Scan for the cell matching the given text and deliver its (x, y) coordinate at center. 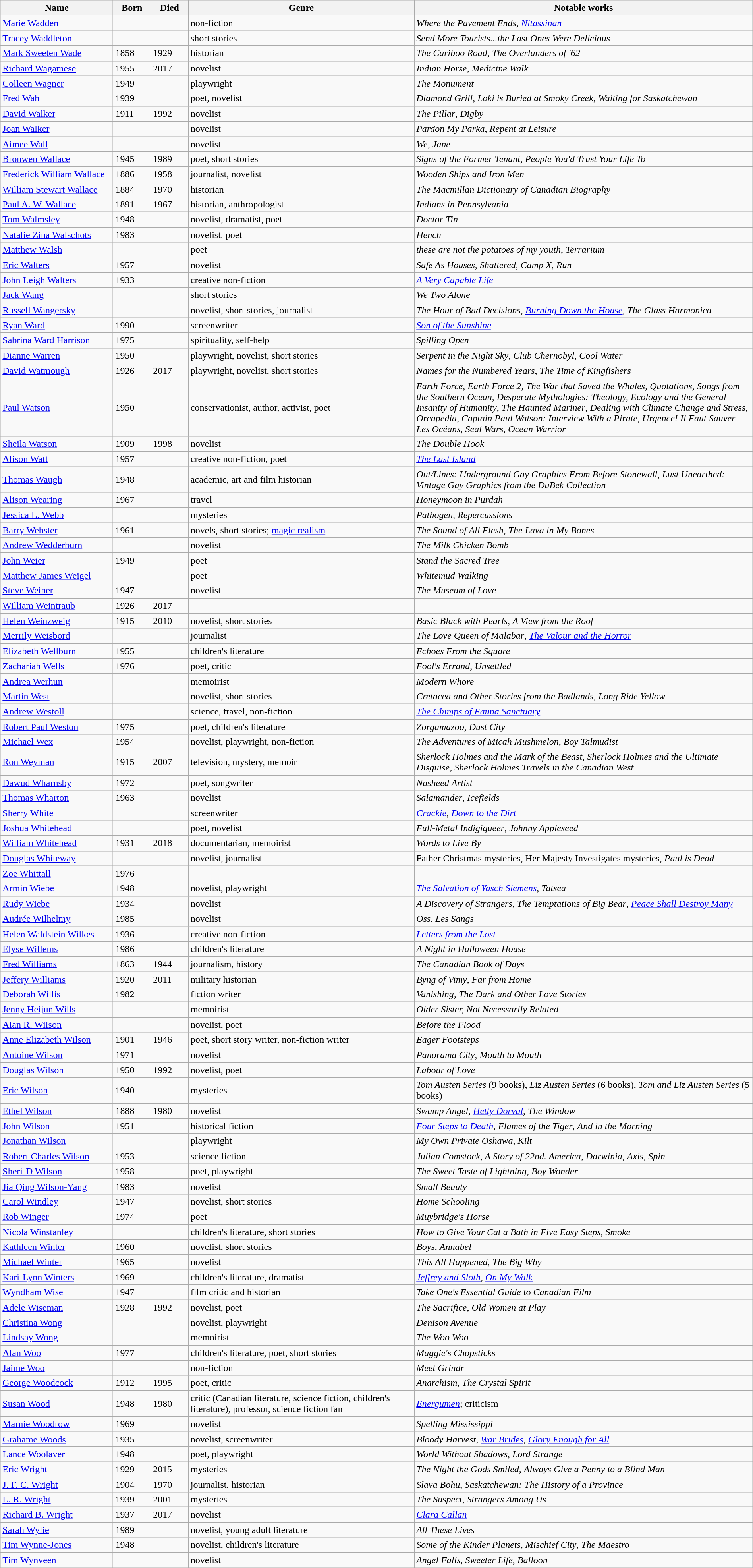
novelist, journalist (301, 858)
fiction writer (301, 994)
Father Christmas mysteries, Her Majesty Investigates mysteries, Paul is Dead (584, 858)
Alan Woo (57, 1353)
Merrily Weisbord (57, 636)
Ron Weyman (57, 763)
Thomas Wharton (57, 798)
1937 (132, 1515)
2011 (170, 979)
historian, anthropologist (301, 205)
Elyse Willems (57, 949)
1963 (132, 798)
Eric Wilson (57, 1091)
children's literature, poet, short stories (301, 1353)
Echoes From the Square (584, 651)
Lindsay Wong (57, 1338)
Elizabeth Wellburn (57, 651)
1946 (170, 1040)
2001 (170, 1500)
The Pillar, Digby (584, 114)
The Last Island (584, 459)
documentarian, memoirist (301, 843)
journalist, historian (301, 1484)
Antoine Wilson (57, 1055)
Fool's Errand, Unsettled (584, 666)
2010 (170, 621)
poet, short stories (301, 159)
1884 (132, 189)
Anne Elizabeth Wilson (57, 1040)
Joshua Whitehead (57, 828)
1990 (132, 325)
William Stewart Wallace (57, 189)
Alison Watt (57, 459)
Oss, Les Sangs (584, 919)
Alison Wearing (57, 500)
Bloody Harvest, War Brides, Glory Enough for All (584, 1439)
Byng of Vimy, Far from Home (584, 979)
All These Lives (584, 1530)
Sheila Watson (57, 444)
The Sound of All Flesh, The Lava in My Bones (584, 530)
film critic and historian (301, 1292)
Older Sister, Not Necessarily Related (584, 1010)
Honeymoon in Purdah (584, 500)
Natalie Zina Walschots (57, 235)
Marie Wadden (57, 23)
historical fiction (301, 1126)
Zoe Whittall (57, 873)
Ryan Ward (57, 325)
The Sacrifice, Old Women at Play (584, 1307)
2015 (170, 1469)
journalism, history (301, 964)
Julian Comstock, A Story of 22nd. America, Darwinia, Axis, Spin (584, 1156)
1935 (132, 1439)
children's literature, dramatist (301, 1277)
Jessica L. Webb (57, 515)
George Woodcock (57, 1383)
1931 (132, 843)
Anarchism, The Crystal Spirit (584, 1383)
Notable works (584, 8)
Crackie, Down to the Dirt (584, 813)
Vanishing, The Dark and Other Love Stories (584, 994)
Letters from the Lost (584, 934)
Doctor Tin (584, 220)
1954 (132, 742)
William Whitehead (57, 843)
journalist (301, 636)
Son of the Sunshine (584, 325)
Pathogen, Repercussions (584, 515)
Names for the Numbered Years, The Time of Kingfishers (584, 371)
The Salvation of Yasch Siemens, Tatsea (584, 888)
Tracey Waddleton (57, 38)
Small Beauty (584, 1186)
Richard Wagamese (57, 68)
Born (132, 8)
My Own Private Oshawa, Kilt (584, 1141)
Paul A. W. Wallace (57, 205)
Four Steps to Death, Flames of the Tiger, And in the Morning (584, 1126)
1928 (132, 1307)
The Love Queen of Malabar, The Valour and the Horror (584, 636)
The Macmillan Dictionary of Canadian Biography (584, 189)
military historian (301, 979)
1945 (132, 159)
Signs of the Former Tenant, People You'd Trust Your Life To (584, 159)
Wooden Ships and Iron Men (584, 174)
novelist, dramatist, poet (301, 220)
John Weier (57, 560)
1944 (170, 964)
1888 (132, 1111)
Andrea Werhun (57, 681)
1858 (132, 53)
The Canadian Book of Days (584, 964)
Name (57, 8)
Jaime Woo (57, 1368)
Matthew James Weigel (57, 575)
novelist, young adult literature (301, 1530)
The Adventures of Micah Mushmelon, Boy Talmudist (584, 742)
1972 (132, 783)
Pardon My Parka, Repent at Leisure (584, 129)
World Without Shadows, Lord Strange (584, 1454)
Dawud Wharnsby (57, 783)
1936 (132, 934)
Slava Bohu, Saskatchewan: The History of a Province (584, 1484)
Thomas Waugh (57, 479)
1977 (132, 1353)
novelist, short stories, journalist (301, 310)
Jeffery Williams (57, 979)
Spilling Open (584, 340)
1961 (132, 530)
1933 (132, 280)
The Suspect, Strangers Among Us (584, 1500)
1920 (132, 979)
conservationist, author, activist, poet (301, 407)
Died (170, 8)
J. F. C. Wright (57, 1484)
Maggie's Chopsticks (584, 1353)
Jenny Heijun Wills (57, 1010)
Diamond Grill, Loki is Buried at Smoky Creek, Waiting for Saskatchewan (584, 98)
2007 (170, 763)
This All Happened, The Big Why (584, 1262)
Kari-Lynn Winters (57, 1277)
The Woo Woo (584, 1338)
children's literature, short stories (301, 1232)
Nicola Winstanley (57, 1232)
The Milk Chicken Bomb (584, 545)
Whitemud Walking (584, 575)
Sherry White (57, 813)
Steve Weiner (57, 591)
poet, short story writer, non-fiction writer (301, 1040)
Marnie Woodrow (57, 1424)
Robert Charles Wilson (57, 1156)
1901 (132, 1040)
1998 (170, 444)
John Leigh Walters (57, 280)
The Monument (584, 83)
Ethel Wilson (57, 1111)
Douglas Whiteway (57, 858)
Robert Paul Weston (57, 726)
Richard B. Wright (57, 1515)
Jeffrey and Sloth, On My Walk (584, 1277)
1960 (132, 1247)
Kathleen Winter (57, 1247)
Full-Metal Indigiqueer, Johnny Appleseed (584, 828)
Indians in Pennsylvania (584, 205)
Take One's Essential Guide to Canadian Film (584, 1292)
Sarah Wylie (57, 1530)
novels, short stories; magic realism (301, 530)
Tom Walmsley (57, 220)
science, travel, non-fiction (301, 711)
Panorama City, Mouth to Mouth (584, 1055)
Douglas Wilson (57, 1070)
1985 (132, 919)
Christina Wong (57, 1323)
Rob Winger (57, 1217)
Dianne Warren (57, 355)
Where the Pavement Ends, Nitassinan (584, 23)
novelist, playwright, non-fiction (301, 742)
Sherlock Holmes and the Mark of the Beast, Sherlock Holmes and the Ultimate Disguise, Sherlock Holmes Travels in the Canadian West (584, 763)
David Watmough (57, 371)
1912 (132, 1383)
critic (Canadian literature, science fiction, children's literature), professor, science fiction fan (301, 1404)
journalist, novelist (301, 174)
Zachariah Wells (57, 666)
1951 (132, 1126)
Barry Webster (57, 530)
Zorgamazoo, Dust City (584, 726)
1953 (132, 1156)
spirituality, self-help (301, 340)
Energumen; criticism (584, 1404)
Words to Live By (584, 843)
novelist, children's literature (301, 1545)
Muybridge's Horse (584, 1217)
1863 (132, 964)
Deborah Willis (57, 994)
Cretacea and Other Stories from the Badlands, Long Ride Yellow (584, 696)
Hench (584, 235)
Tim Wynne-Jones (57, 1545)
Some of the Kinder Planets, Mischief City, The Maestro (584, 1545)
1982 (132, 994)
Grahame Woods (57, 1439)
Fred Wah (57, 98)
Frederick William Wallace (57, 174)
Helen Waldstein Wilkes (57, 934)
David Walker (57, 114)
Nasheed Artist (584, 783)
1971 (132, 1055)
Aimee Wall (57, 144)
poet, songwriter (301, 783)
Eager Footsteps (584, 1040)
television, mystery, memoir (301, 763)
The Cariboo Road, The Overlanders of '62 (584, 53)
The Sweet Taste of Lightning, Boy Wonder (584, 1171)
Adele Wiseman (57, 1307)
Jack Wang (57, 295)
Angel Falls, Sweeter Life, Balloon (584, 1560)
William Weintraub (57, 606)
1965 (132, 1262)
Eric Walters (57, 265)
Fred Williams (57, 964)
Lance Woolaver (57, 1454)
Send More Tourists...the Last Ones Were Delicious (584, 38)
Matthew Walsh (57, 250)
Clara Callan (584, 1515)
novelist, screenwriter (301, 1439)
The Chimps of Fauna Sanctuary (584, 711)
Basic Black with Pearls, A View from the Roof (584, 621)
academic, art and film historian (301, 479)
Modern Whore (584, 681)
Andrew Wedderburn (57, 545)
Meet Grindr (584, 1368)
1986 (132, 949)
1995 (170, 1383)
1940 (132, 1091)
Bronwen Wallace (57, 159)
Genre (301, 8)
Russell Wangersky (57, 310)
John Wilson (57, 1126)
The Double Hook (584, 444)
1934 (132, 904)
L. R. Wright (57, 1500)
Jia Qing Wilson-Yang (57, 1186)
1911 (132, 114)
Spelling Mississippi (584, 1424)
Colleen Wagner (57, 83)
Armin Wiebe (57, 888)
Carol Windley (57, 1201)
Susan Wood (57, 1404)
2018 (170, 843)
Helen Weinzweig (57, 621)
A Discovery of Strangers, The Temptations of Big Bear, Peace Shall Destroy Many (584, 904)
1974 (132, 1217)
Andrew Westoll (57, 711)
Rudy Wiebe (57, 904)
Michael Wex (57, 742)
Eric Wright (57, 1469)
Indian Horse, Medicine Walk (584, 68)
poet, children's literature (301, 726)
Labour of Love (584, 1070)
A Very Capable Life (584, 280)
1909 (132, 444)
Mark Sweeten Wade (57, 53)
Jonathan Wilson (57, 1141)
Boys, Annabel (584, 1247)
Martin West (57, 696)
Michael Winter (57, 1262)
Sheri-D Wilson (57, 1171)
Out/Lines: Underground Gay Graphics From Before Stonewall, Lust Unearthed: Vintage Gay Graphics from the DuBek Collection (584, 479)
How to Give Your Cat a Bath in Five Easy Steps, Smoke (584, 1232)
The Museum of Love (584, 591)
science fiction (301, 1156)
Sabrina Ward Harrison (57, 340)
Tom Austen Series (9 books), Liz Austen Series (6 books), Tom and Liz Austen Series (5 books) (584, 1091)
1891 (132, 205)
1904 (132, 1484)
Swamp Angel, Hetty Dorval, The Window (584, 1111)
Denison Avenue (584, 1323)
Audrée Wilhelmy (57, 919)
The Hour of Bad Decisions, Burning Down the House, The Glass Harmonica (584, 310)
Wyndham Wise (57, 1292)
1886 (132, 174)
Tim Wynveen (57, 1560)
A Night in Halloween House (584, 949)
Paul Watson (57, 407)
Alan R. Wilson (57, 1025)
travel (301, 500)
Home Schooling (584, 1201)
Stand the Sacred Tree (584, 560)
creative non-fiction, poet (301, 459)
We, Jane (584, 144)
Before the Flood (584, 1025)
The Night the Gods Smiled, Always Give a Penny to a Blind Man (584, 1469)
Salamander, Icefields (584, 798)
these are not the potatoes of my youth, Terrarium (584, 250)
Serpent in the Night Sky, Club Chernobyl, Cool Water (584, 355)
We Two Alone (584, 295)
Joan Walker (57, 129)
Safe As Houses, Shattered, Camp X, Run (584, 265)
